Identify which cell holds the provided text, then report its (X, Y) central coordinate. 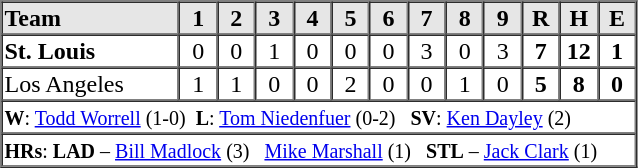
Los Angeles (91, 84)
W: Todd Worrell (1-0) L: Tom Niedenfuer (0-2) SV: Ken Dayley (2) (319, 116)
4 (312, 18)
H (579, 18)
St. Louis (91, 50)
9 (503, 18)
12 (579, 50)
6 (388, 18)
R (541, 18)
Team (91, 18)
E (617, 18)
HRs: LAD – Bill Madlock (3) Mike Marshall (1) STL – Jack Clark (1) (319, 150)
